Extract the (X, Y) coordinate from the center of the cell holding the provided text.  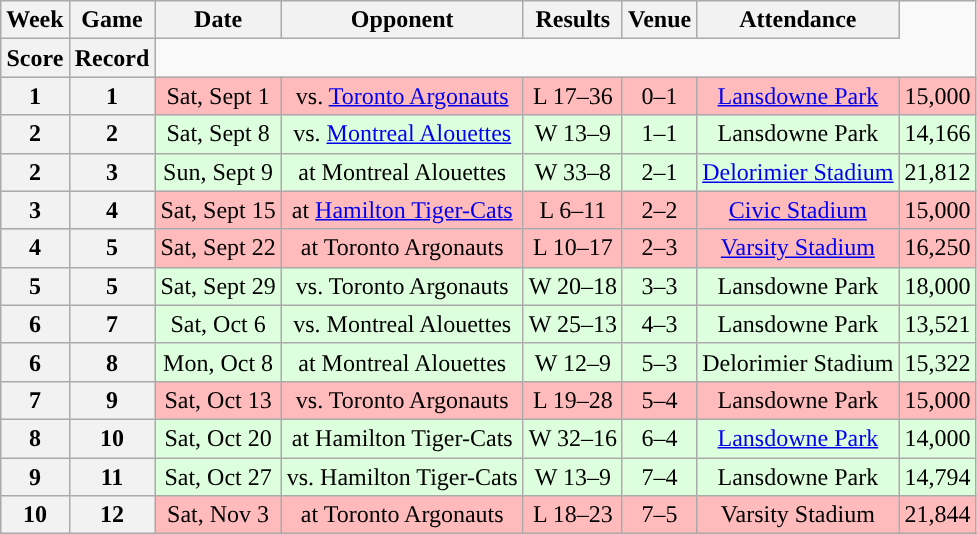
21,812 (938, 172)
W 33–8 (572, 172)
7–5 (659, 515)
2–1 (659, 172)
13,521 (938, 324)
2–3 (659, 248)
vs. Hamilton Tiger-Cats (402, 477)
Sat, Sept 8 (218, 134)
Sat, Oct 20 (218, 438)
Sat, Oct 13 (218, 400)
Game (112, 20)
Sun, Sept 9 (218, 172)
1–1 (659, 134)
4–3 (659, 324)
W 32–16 (572, 438)
Civic Stadium (798, 210)
7–4 (659, 477)
0–1 (659, 96)
Record (112, 58)
12 (112, 515)
5–4 (659, 400)
Sat, Sept 15 (218, 210)
Sat, Oct 6 (218, 324)
Mon, Oct 8 (218, 362)
Venue (659, 20)
Sat, Sept 1 (218, 96)
L 6–11 (572, 210)
14,166 (938, 134)
W 12–9 (572, 362)
3–3 (659, 286)
Sat, Oct 27 (218, 477)
Week (35, 20)
W 20–18 (572, 286)
Sat, Sept 29 (218, 286)
14,794 (938, 477)
15,322 (938, 362)
2–2 (659, 210)
Score (35, 58)
Attendance (798, 20)
L 17–36 (572, 96)
Results (572, 20)
L 18–23 (572, 515)
L 10–17 (572, 248)
6–4 (659, 438)
L 19–28 (572, 400)
Sat, Nov 3 (218, 515)
18,000 (938, 286)
Sat, Sept 22 (218, 248)
W 25–13 (572, 324)
21,844 (938, 515)
14,000 (938, 438)
16,250 (938, 248)
11 (112, 477)
Date (218, 20)
5–3 (659, 362)
Opponent (402, 20)
